Identify which cell holds the provided text, then report its [X, Y] central coordinate. 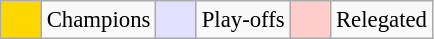
Relegated [382, 20]
Champions [98, 20]
Play-offs [243, 20]
